Return [x, y] of the center of cell containing provided text 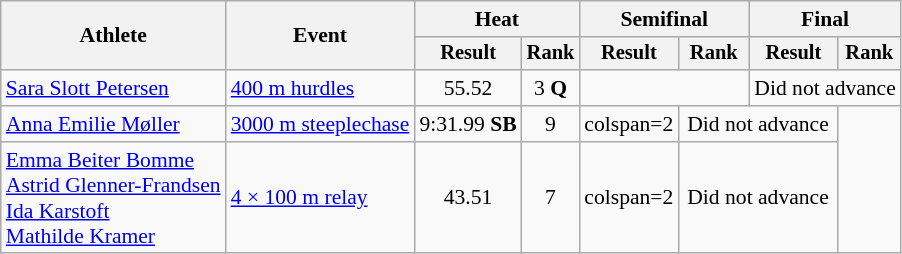
3 Q [551, 88]
55.52 [468, 88]
9 [551, 124]
9:31.99 SB [468, 124]
Anna Emilie Møller [114, 124]
Sara Slott Petersen [114, 88]
Athlete [114, 36]
Emma Beiter BommeAstrid Glenner-FrandsenIda KarstoftMathilde Kramer [114, 198]
400 m hurdles [320, 88]
3000 m steeplechase [320, 124]
43.51 [468, 198]
Heat [496, 19]
7 [551, 198]
Event [320, 36]
Final [825, 19]
4 × 100 m relay [320, 198]
Semifinal [664, 19]
